Output the (x, y) coordinate of the center of the cell containing the given text.  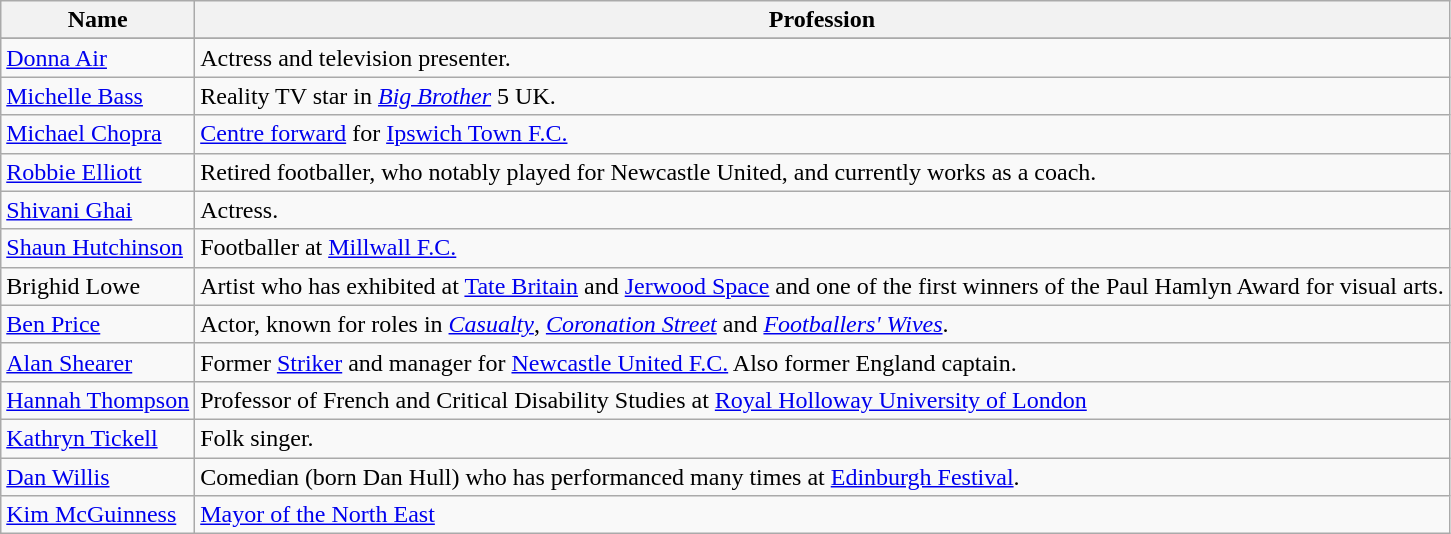
Michelle Bass (98, 96)
Shivani Ghai (98, 210)
Retired footballer, who notably played for Newcastle United, and currently works as a coach. (822, 172)
Comedian (born Dan Hull) who has performanced many times at Edinburgh Festival. (822, 477)
Mayor of the North East (822, 515)
Dan Willis (98, 477)
Ben Price (98, 324)
Michael Chopra (98, 134)
Actor, known for roles in Casualty, Coronation Street and Footballers' Wives. (822, 324)
Actress. (822, 210)
Profession (822, 20)
Robbie Elliott (98, 172)
Alan Shearer (98, 362)
Professor of French and Critical Disability Studies at Royal Holloway University of London (822, 400)
Reality TV star in Big Brother 5 UK. (822, 96)
Hannah Thompson (98, 400)
Kim McGuinness (98, 515)
Donna Air (98, 58)
Shaun Hutchinson (98, 248)
Folk singer. (822, 438)
Actress and television presenter. (822, 58)
Brighid Lowe (98, 286)
Artist who has exhibited at Tate Britain and Jerwood Space and one of the first winners of the Paul Hamlyn Award for visual arts. (822, 286)
Footballer at Millwall F.C. (822, 248)
Name (98, 20)
Centre forward for Ipswich Town F.C. (822, 134)
Kathryn Tickell (98, 438)
Former Striker and manager for Newcastle United F.C. Also former England captain. (822, 362)
